Output the [X, Y] coordinate of the center of the cell containing the given text.  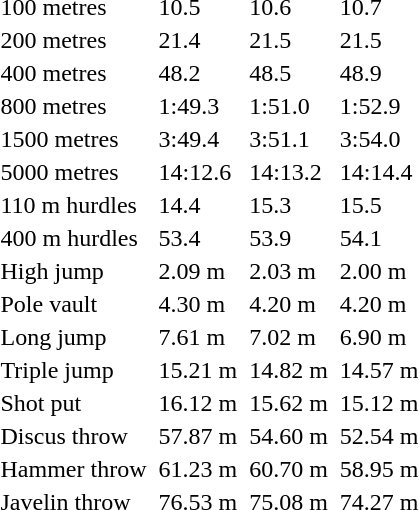
14:12.6 [198, 172]
15.62 m [289, 403]
2.03 m [289, 271]
14:13.2 [289, 172]
7.61 m [198, 337]
1:49.3 [198, 106]
4.30 m [198, 304]
53.9 [289, 238]
14.82 m [289, 370]
14.4 [198, 205]
21.5 [289, 40]
15.21 m [198, 370]
54.60 m [289, 436]
1:51.0 [289, 106]
61.23 m [198, 469]
48.2 [198, 73]
60.70 m [289, 469]
2.09 m [198, 271]
53.4 [198, 238]
57.87 m [198, 436]
3:51.1 [289, 139]
21.4 [198, 40]
15.3 [289, 205]
3:49.4 [198, 139]
7.02 m [289, 337]
4.20 m [289, 304]
48.5 [289, 73]
16.12 m [198, 403]
